Return [X, Y] of the center of cell containing provided text 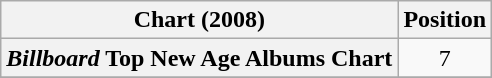
Chart (2008) [200, 20]
7 [445, 58]
Position [445, 20]
Billboard Top New Age Albums Chart [200, 58]
